Capture the cell that displays the provided text and extract its (X, Y) central coordinate. 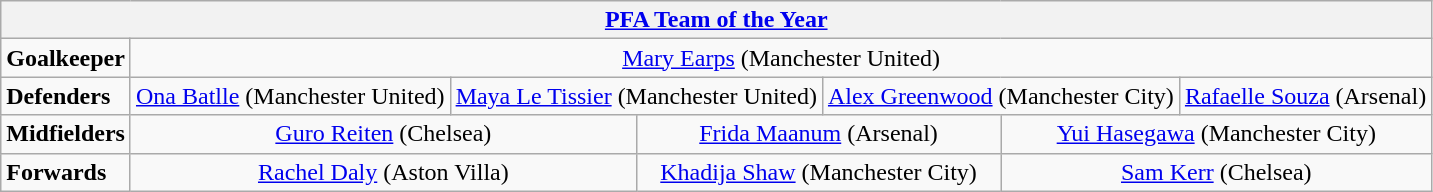
Khadija Shaw (Manchester City) (818, 172)
Rachel Daly (Aston Villa) (383, 172)
Mary Earps (Manchester United) (780, 58)
Sam Kerr (Chelsea) (1216, 172)
Maya Le Tissier (Manchester United) (636, 96)
Guro Reiten (Chelsea) (383, 134)
Ona Batlle (Manchester United) (290, 96)
Defenders (66, 96)
Yui Hasegawa (Manchester City) (1216, 134)
Forwards (66, 172)
Midfielders (66, 134)
Goalkeeper (66, 58)
Alex Greenwood (Manchester City) (1000, 96)
Rafaelle Souza (Arsenal) (1305, 96)
PFA Team of the Year (716, 20)
Frida Maanum (Arsenal) (818, 134)
